Identify which cell holds the provided text, then report its [X, Y] central coordinate. 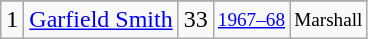
1 [12, 20]
1967–68 [251, 20]
Garfield Smith [101, 20]
Marshall [328, 20]
33 [196, 20]
